Pinpoint the cell where the given text exists, returning its (X, Y) midpoint coordinate. 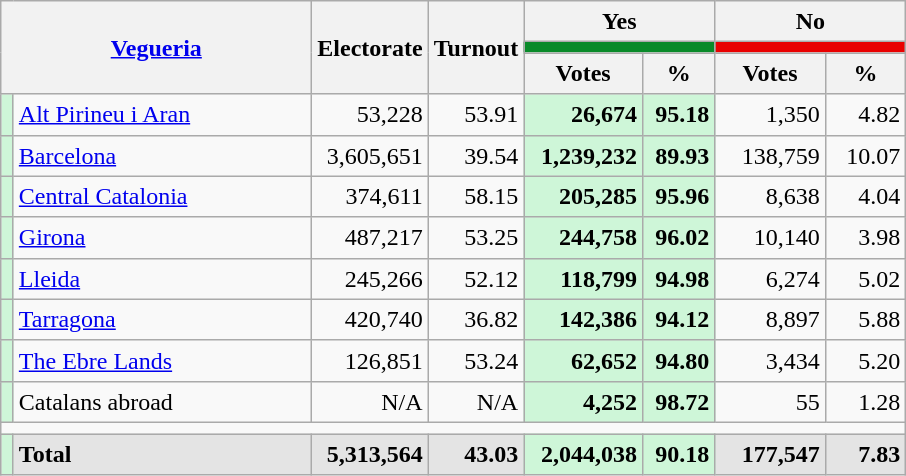
Girona (162, 238)
2,044,038 (584, 454)
4.04 (866, 196)
94.80 (679, 360)
126,851 (370, 360)
142,386 (584, 320)
Total (162, 454)
5.88 (866, 320)
62,652 (584, 360)
95.18 (679, 114)
4,252 (584, 402)
3,434 (770, 360)
10.07 (866, 156)
3.98 (866, 238)
8,897 (770, 320)
118,799 (584, 278)
Catalans abroad (162, 402)
7.83 (866, 454)
26,674 (584, 114)
5.02 (866, 278)
90.18 (679, 454)
138,759 (770, 156)
Alt Pirineu i Aran (162, 114)
10,140 (770, 238)
8,638 (770, 196)
53,228 (370, 114)
53.24 (476, 360)
1.28 (866, 402)
487,217 (370, 238)
Electorate (370, 48)
374,611 (370, 196)
1,239,232 (584, 156)
No (810, 22)
177,547 (770, 454)
Vegueria (156, 48)
43.03 (476, 454)
3,605,651 (370, 156)
53.25 (476, 238)
95.96 (679, 196)
52.12 (476, 278)
39.54 (476, 156)
58.15 (476, 196)
4.82 (866, 114)
98.72 (679, 402)
94.12 (679, 320)
Central Catalonia (162, 196)
The Ebre Lands (162, 360)
5.20 (866, 360)
1,350 (770, 114)
55 (770, 402)
36.82 (476, 320)
205,285 (584, 196)
96.02 (679, 238)
Tarragona (162, 320)
Turnout (476, 48)
5,313,564 (370, 454)
6,274 (770, 278)
420,740 (370, 320)
Barcelona (162, 156)
Lleida (162, 278)
244,758 (584, 238)
94.98 (679, 278)
53.91 (476, 114)
89.93 (679, 156)
245,266 (370, 278)
Yes (620, 22)
